Find where the given text appears and provide that cell's center as (x, y) coordinate. 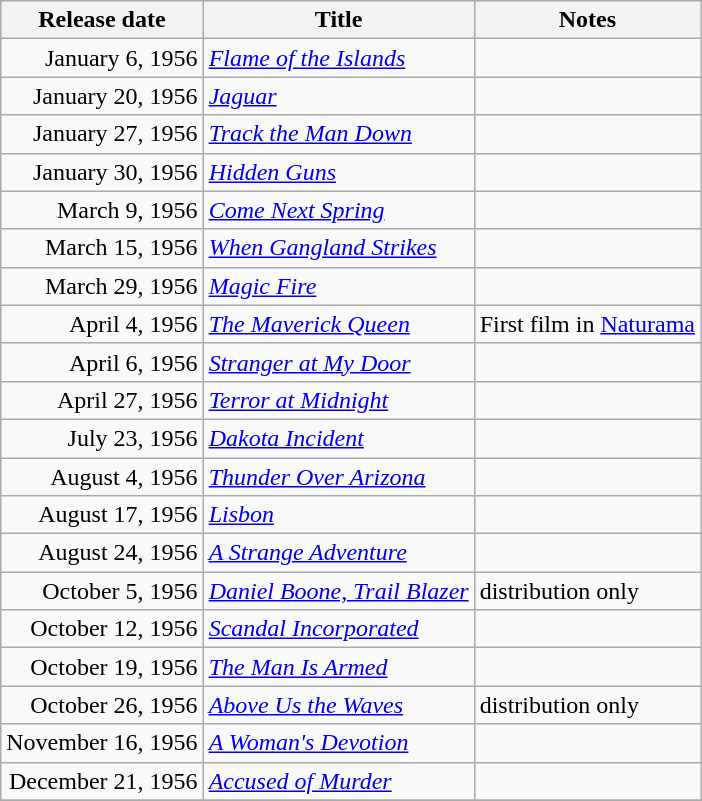
March 29, 1956 (102, 286)
A Woman's Devotion (338, 743)
October 5, 1956 (102, 591)
October 19, 1956 (102, 667)
Flame of the Islands (338, 58)
January 6, 1956 (102, 58)
Come Next Spring (338, 210)
Above Us the Waves (338, 705)
Daniel Boone, Trail Blazer (338, 591)
November 16, 1956 (102, 743)
Track the Man Down (338, 134)
December 21, 1956 (102, 781)
January 20, 1956 (102, 96)
March 15, 1956 (102, 248)
The Man Is Armed (338, 667)
Stranger at My Door (338, 362)
First film in Naturama (587, 324)
August 17, 1956 (102, 515)
Notes (587, 20)
Thunder Over Arizona (338, 477)
August 4, 1956 (102, 477)
Hidden Guns (338, 172)
The Maverick Queen (338, 324)
April 4, 1956 (102, 324)
Title (338, 20)
Dakota Incident (338, 438)
August 24, 1956 (102, 553)
Accused of Murder (338, 781)
January 27, 1956 (102, 134)
July 23, 1956 (102, 438)
March 9, 1956 (102, 210)
Release date (102, 20)
Scandal Incorporated (338, 629)
January 30, 1956 (102, 172)
April 6, 1956 (102, 362)
Magic Fire (338, 286)
A Strange Adventure (338, 553)
Terror at Midnight (338, 400)
April 27, 1956 (102, 400)
Jaguar (338, 96)
October 12, 1956 (102, 629)
October 26, 1956 (102, 705)
When Gangland Strikes (338, 248)
Lisbon (338, 515)
